For the text-containing cell, return its midpoint in (x, y) coordinate format. 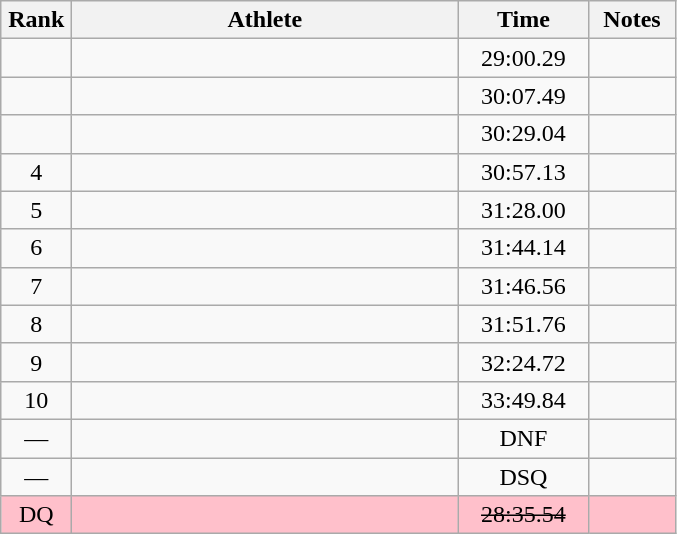
DSQ (524, 477)
29:00.29 (524, 58)
Notes (632, 20)
32:24.72 (524, 362)
33:49.84 (524, 400)
7 (36, 286)
10 (36, 400)
31:51.76 (524, 324)
8 (36, 324)
28:35.54 (524, 515)
31:44.14 (524, 248)
30:07.49 (524, 96)
DQ (36, 515)
Rank (36, 20)
31:28.00 (524, 210)
30:57.13 (524, 172)
Athlete (265, 20)
Time (524, 20)
31:46.56 (524, 286)
30:29.04 (524, 134)
9 (36, 362)
5 (36, 210)
6 (36, 248)
4 (36, 172)
DNF (524, 438)
